Scan for the cell matching the given text and deliver its [X, Y] coordinate at center. 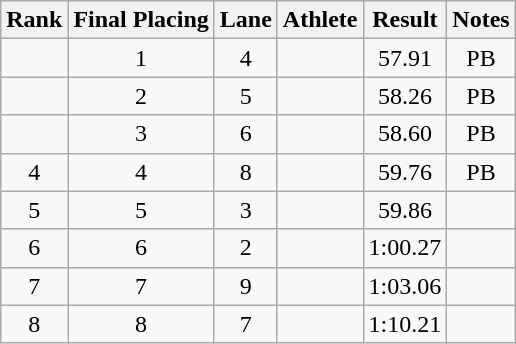
Rank [34, 20]
1:03.06 [405, 286]
59.86 [405, 210]
1:00.27 [405, 248]
Notes [481, 20]
Lane [246, 20]
57.91 [405, 58]
58.26 [405, 96]
59.76 [405, 172]
9 [246, 286]
58.60 [405, 134]
Result [405, 20]
1:10.21 [405, 324]
Athlete [320, 20]
Final Placing [141, 20]
1 [141, 58]
